For the text-containing cell, return its midpoint in [X, Y] coordinate format. 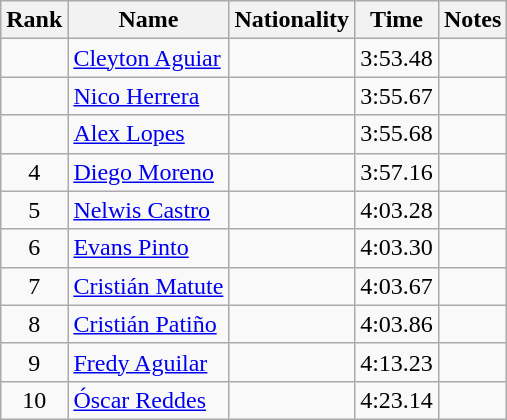
3:55.67 [397, 96]
5 [34, 210]
10 [34, 400]
8 [34, 324]
4:03.30 [397, 248]
Name [148, 20]
Alex Lopes [148, 134]
Cristián Patiño [148, 324]
4:13.23 [397, 362]
4:03.67 [397, 286]
Time [397, 20]
4:03.28 [397, 210]
4:03.86 [397, 324]
Diego Moreno [148, 172]
Cristián Matute [148, 286]
3:55.68 [397, 134]
Cleyton Aguiar [148, 58]
Rank [34, 20]
Nico Herrera [148, 96]
Fredy Aguilar [148, 362]
Evans Pinto [148, 248]
Notes [472, 20]
4 [34, 172]
4:23.14 [397, 400]
3:53.48 [397, 58]
Óscar Reddes [148, 400]
Nationality [292, 20]
Nelwis Castro [148, 210]
7 [34, 286]
6 [34, 248]
9 [34, 362]
3:57.16 [397, 172]
